Extract the [X, Y] coordinate from the center of the cell holding the provided text.  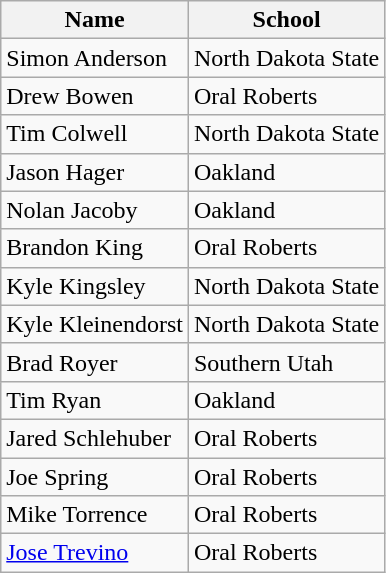
Tim Ryan [95, 400]
Joe Spring [95, 477]
Kyle Kleinendorst [95, 324]
Simon Anderson [95, 58]
Brandon King [95, 248]
Jose Trevino [95, 553]
School [286, 20]
Kyle Kingsley [95, 286]
Brad Royer [95, 362]
Southern Utah [286, 362]
Name [95, 20]
Tim Colwell [95, 134]
Jared Schlehuber [95, 438]
Nolan Jacoby [95, 210]
Jason Hager [95, 172]
Drew Bowen [95, 96]
Mike Torrence [95, 515]
